Provide the (X, Y) coordinate of the cell's center where the given text is located.  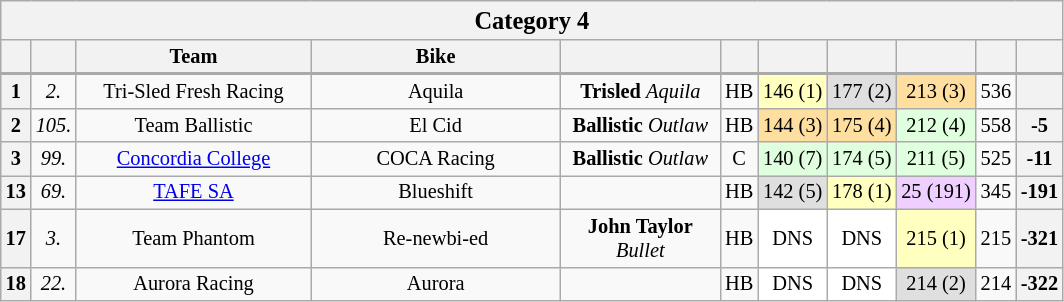
345 (996, 192)
2 (16, 125)
18 (16, 284)
Team Ballistic (194, 125)
17 (16, 238)
-5 (1040, 125)
214 (996, 284)
25 (191) (936, 192)
C (739, 159)
Category 4 (532, 20)
13 (16, 192)
3 (16, 159)
Aurora (436, 284)
TAFE SA (194, 192)
177 (2) (862, 91)
-191 (1040, 192)
69. (54, 192)
213 (3) (936, 91)
558 (996, 125)
215 (1) (936, 238)
214 (2) (936, 284)
142 (5) (792, 192)
175 (4) (862, 125)
105. (54, 125)
525 (996, 159)
COCA Racing (436, 159)
Bike (436, 57)
536 (996, 91)
174 (5) (862, 159)
3. (54, 238)
215 (996, 238)
Aquila (436, 91)
-11 (1040, 159)
22. (54, 284)
144 (3) (792, 125)
Trisled Aquila (640, 91)
-322 (1040, 284)
Blueshift (436, 192)
178 (1) (862, 192)
211 (5) (936, 159)
212 (4) (936, 125)
Tri-Sled Fresh Racing (194, 91)
146 (1) (792, 91)
1 (16, 91)
99. (54, 159)
-321 (1040, 238)
Re-newbi-ed (436, 238)
John Taylor Bullet (640, 238)
Team (194, 57)
2. (54, 91)
140 (7) (792, 159)
El Cid (436, 125)
Aurora Racing (194, 284)
Concordia College (194, 159)
Team Phantom (194, 238)
